From the cell containing the given text, extract its center point as [x, y] coordinate. 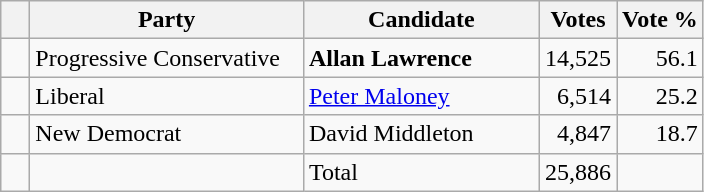
Vote % [660, 20]
Candidate [421, 20]
14,525 [578, 58]
Peter Maloney [421, 96]
25,886 [578, 172]
6,514 [578, 96]
56.1 [660, 58]
Total [421, 172]
25.2 [660, 96]
New Democrat [167, 134]
Liberal [167, 96]
18.7 [660, 134]
Progressive Conservative [167, 58]
David Middleton [421, 134]
Party [167, 20]
Allan Lawrence [421, 58]
Votes [578, 20]
4,847 [578, 134]
